Output the [X, Y] coordinate of the center of the cell containing the given text.  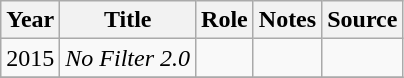
No Filter 2.0 [128, 58]
Role [225, 20]
Year [30, 20]
2015 [30, 58]
Title [128, 20]
Source [362, 20]
Notes [287, 20]
